Return [X, Y] of the center of cell containing provided text 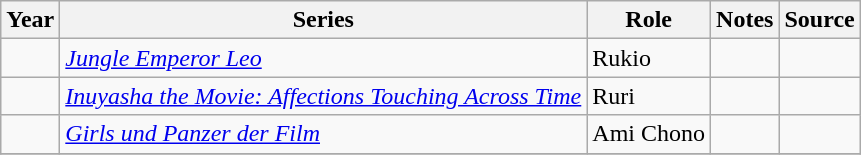
Inuyasha the Movie: Affections Touching Across Time [324, 96]
Ruri [649, 96]
Year [30, 20]
Girls und Panzer der Film [324, 134]
Series [324, 20]
Notes [745, 20]
Jungle Emperor Leo [324, 58]
Ami Chono [649, 134]
Rukio [649, 58]
Source [820, 20]
Role [649, 20]
